Extract the (X, Y) coordinate from the center of the cell holding the provided text.  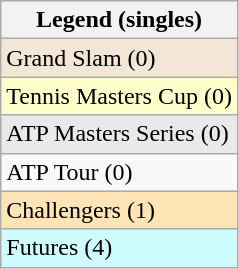
ATP Masters Series (0) (120, 134)
Grand Slam (0) (120, 58)
Legend (singles) (120, 20)
ATP Tour (0) (120, 172)
Tennis Masters Cup (0) (120, 96)
Futures (4) (120, 248)
Challengers (1) (120, 210)
